Return the (X, Y) coordinate for the center point of the cell that contains the specified text.  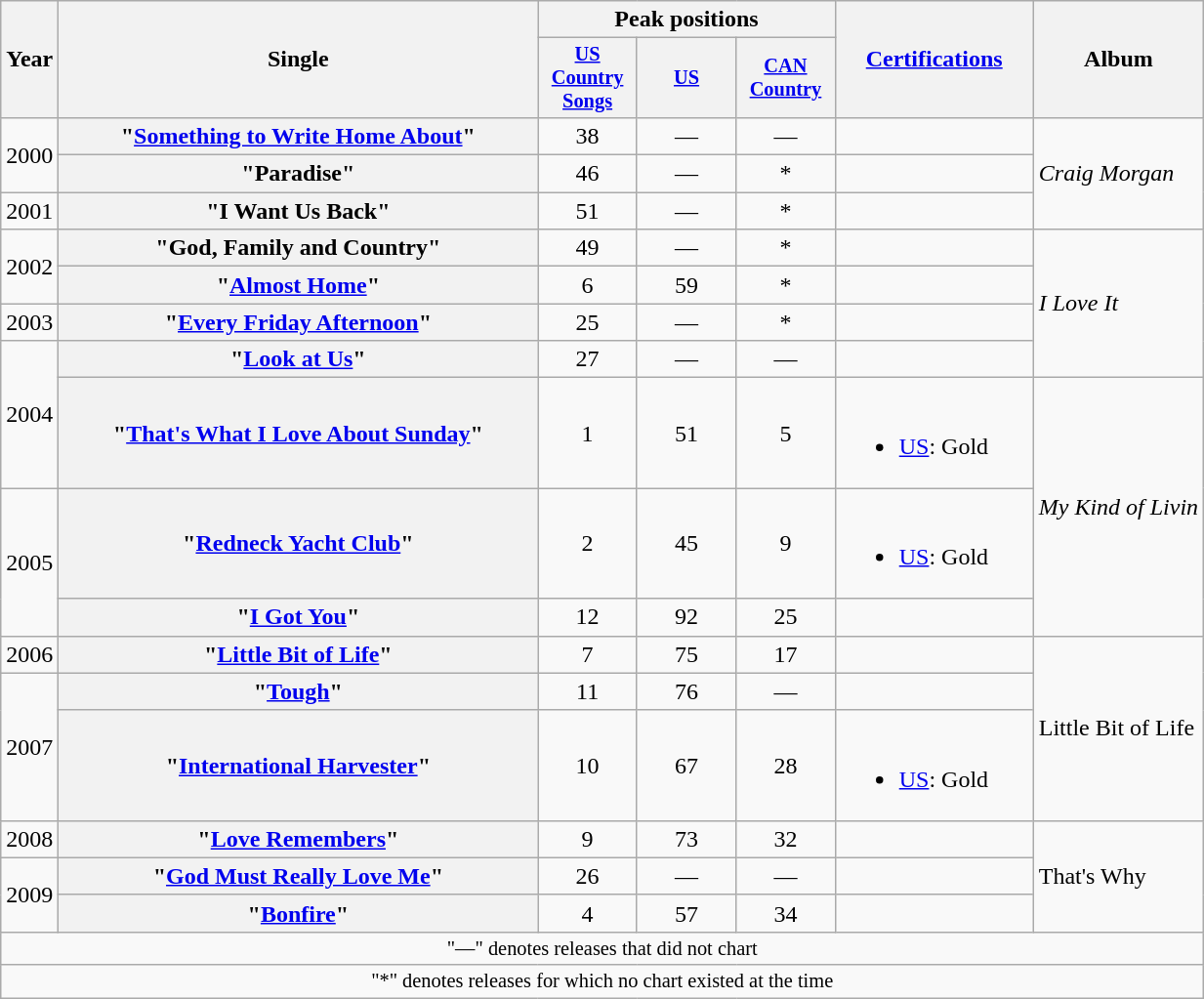
73 (685, 839)
5 (785, 434)
92 (685, 617)
"I Want Us Back" (299, 211)
76 (685, 691)
2003 (29, 322)
"That's What I Love About Sunday" (299, 434)
38 (588, 136)
"Love Remembers" (299, 839)
34 (785, 913)
2001 (29, 211)
Little Bit of Life (1118, 728)
2004 (29, 414)
4 (588, 913)
"Almost Home" (299, 285)
"Look at Us" (299, 359)
26 (588, 876)
57 (685, 913)
59 (685, 285)
2007 (29, 746)
45 (685, 543)
"—" denotes releases that did not chart (602, 948)
US (685, 78)
My Kind of Livin (1118, 507)
32 (785, 839)
46 (588, 174)
Single (299, 60)
"International Harvester" (299, 766)
10 (588, 766)
12 (588, 617)
Craig Morgan (1118, 173)
"Redneck Yacht Club" (299, 543)
Album (1118, 60)
"Tough" (299, 691)
67 (685, 766)
"Paradise" (299, 174)
2000 (29, 154)
I Love It (1118, 304)
CAN Country (785, 78)
75 (685, 654)
28 (785, 766)
"Something to Write Home About" (299, 136)
2002 (29, 267)
2005 (29, 562)
2 (588, 543)
17 (785, 654)
Year (29, 60)
2008 (29, 839)
49 (588, 248)
27 (588, 359)
US Country Songs (588, 78)
11 (588, 691)
"I Got You" (299, 617)
"Bonfire" (299, 913)
"Every Friday Afternoon" (299, 322)
"God, Family and Country" (299, 248)
6 (588, 285)
1 (588, 434)
Peak positions (686, 20)
2009 (29, 895)
Certifications (934, 60)
"*" denotes releases for which no chart existed at the time (602, 981)
7 (588, 654)
"God Must Really Love Me" (299, 876)
2006 (29, 654)
That's Why (1118, 876)
"Little Bit of Life" (299, 654)
